Return the (X, Y) coordinate for the center point of the cell that contains the specified text.  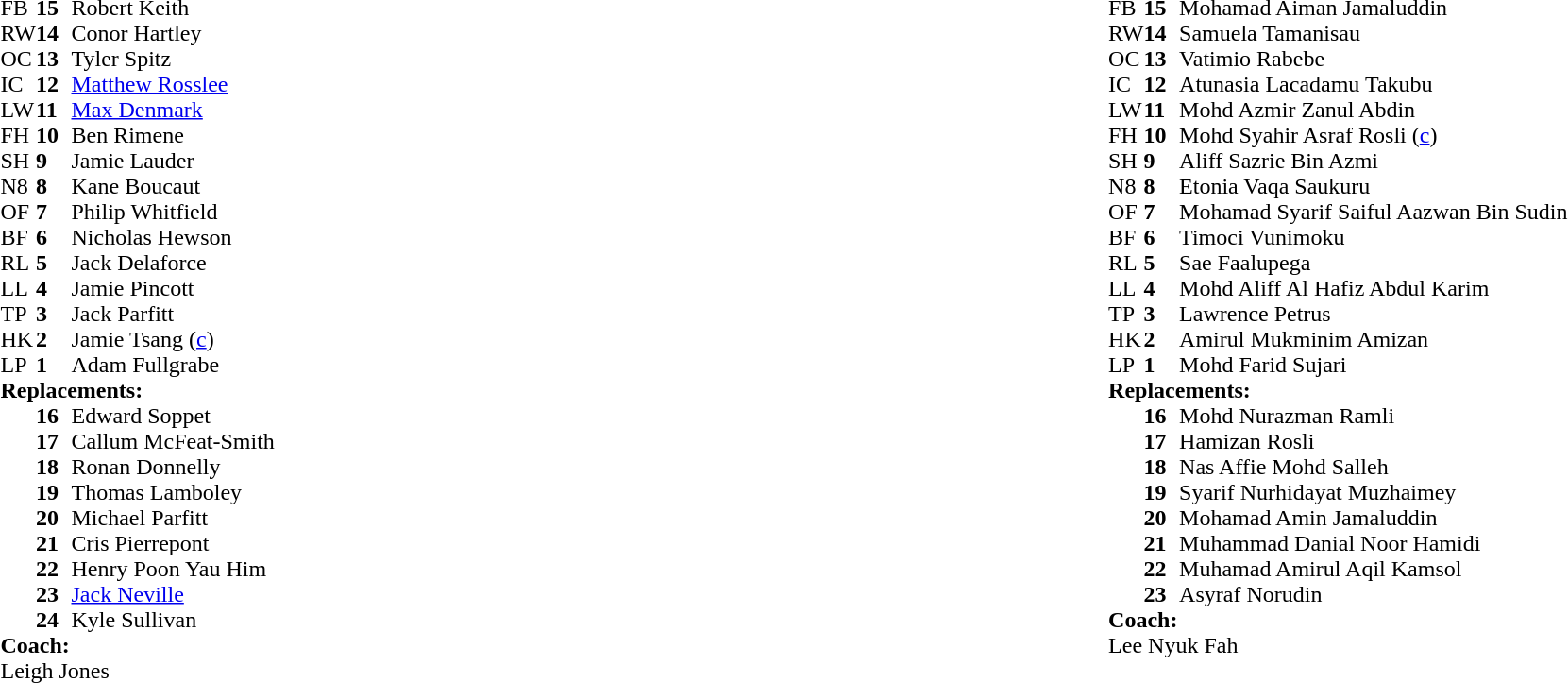
Jamie Tsang (c) (174, 340)
Mohd Azmir Zanul Abdin (1373, 110)
Jack Neville (174, 595)
Muhamad Amirul Aqil Kamsol (1373, 569)
Syarif Nurhidayat Muzhaimey (1373, 493)
Leigh Jones (137, 671)
Callum McFeat-Smith (174, 442)
Muhammad Danial Noor Hamidi (1373, 544)
Sae Faalupega (1373, 263)
Samuela Tamanisau (1373, 34)
Mohd Aliff Al Hafiz Abdul Karim (1373, 289)
Timoci Vunimoku (1373, 238)
Vatimio Rabebe (1373, 59)
Jack Delaforce (174, 263)
Thomas Lamboley (174, 493)
Mohd Farid Sujari (1373, 365)
Nas Affie Mohd Salleh (1373, 467)
Atunasia Lacadamu Takubu (1373, 85)
Jack Parfitt (174, 314)
Lee Nyuk Fah (1338, 646)
Amirul Mukminim Amizan (1373, 340)
Mohamad Amin Jamaluddin (1373, 518)
Philip Whitfield (174, 212)
Mohd Syahir Asraf Rosli (c) (1373, 136)
Adam Fullgrabe (174, 365)
Max Denmark (174, 110)
Jamie Lauder (174, 161)
Ben Rimene (174, 136)
Cris Pierrepont (174, 544)
Aliff Sazrie Bin Azmi (1373, 161)
Conor Hartley (174, 34)
Edward Soppet (174, 416)
Mohd Nurazman Ramli (1373, 416)
Tyler Spitz (174, 59)
Etonia Vaqa Saukuru (1373, 187)
Henry Poon Yau Him (174, 569)
Matthew Rosslee (174, 85)
Nicholas Hewson (174, 238)
Kyle Sullivan (174, 620)
24 (54, 620)
Ronan Donnelly (174, 467)
Asyraf Norudin (1373, 595)
Lawrence Petrus (1373, 314)
Jamie Pincott (174, 289)
Kane Boucaut (174, 187)
Michael Parfitt (174, 518)
Mohamad Syarif Saiful Aazwan Bin Sudin (1373, 212)
Hamizan Rosli (1373, 442)
